Detect which cell encompasses the target text, then output its [x, y] center coordinate. 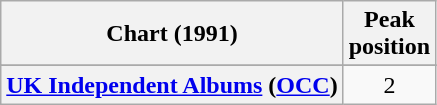
Chart (1991) [172, 34]
UK Independent Albums (OCC) [172, 85]
Peakposition [389, 34]
2 [389, 85]
